Locate the cell with the specified text and output its (x, y) center coordinate. 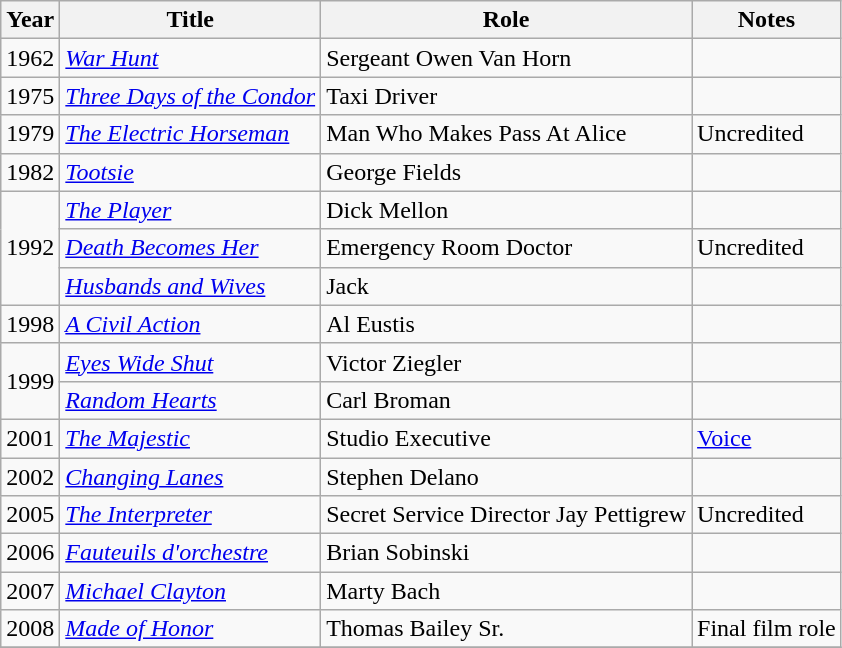
1982 (30, 172)
1992 (30, 248)
Notes (767, 20)
Emergency Room Doctor (506, 248)
Secret Service Director Jay Pettigrew (506, 515)
Dick Mellon (506, 210)
Michael Clayton (190, 591)
Marty Bach (506, 591)
Al Eustis (506, 324)
Random Hearts (190, 400)
The Player (190, 210)
Husbands and Wives (190, 286)
Taxi Driver (506, 96)
1998 (30, 324)
The Electric Horseman (190, 134)
2007 (30, 591)
Thomas Bailey Sr. (506, 629)
1962 (30, 58)
2005 (30, 515)
Man Who Makes Pass At Alice (506, 134)
Studio Executive (506, 438)
1999 (30, 381)
The Interpreter (190, 515)
2008 (30, 629)
Victor Ziegler (506, 362)
Year (30, 20)
Death Becomes Her (190, 248)
Title (190, 20)
War Hunt (190, 58)
Made of Honor (190, 629)
Final film role (767, 629)
Voice (767, 438)
1975 (30, 96)
Stephen Delano (506, 477)
Role (506, 20)
Brian Sobinski (506, 553)
Tootsie (190, 172)
Jack (506, 286)
Changing Lanes (190, 477)
Three Days of the Condor (190, 96)
2006 (30, 553)
A Civil Action (190, 324)
1979 (30, 134)
2001 (30, 438)
2002 (30, 477)
George Fields (506, 172)
Fauteuils d'orchestre (190, 553)
Carl Broman (506, 400)
Eyes Wide Shut (190, 362)
Sergeant Owen Van Horn (506, 58)
The Majestic (190, 438)
